Extract the (X, Y) coordinate from the center of the cell holding the provided text.  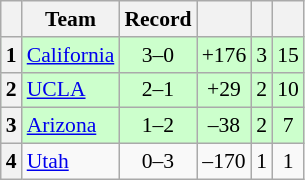
7 (288, 126)
Utah (71, 162)
+176 (224, 55)
California (71, 55)
–38 (224, 126)
UCLA (71, 90)
10 (288, 90)
3–0 (158, 55)
15 (288, 55)
1–2 (158, 126)
–170 (224, 162)
+29 (224, 90)
4 (12, 162)
2–1 (158, 90)
Arizona (71, 126)
0–3 (158, 162)
Team (71, 19)
Record (158, 19)
